Search for the cell housing the specified text and yield its [X, Y] center coordinate. 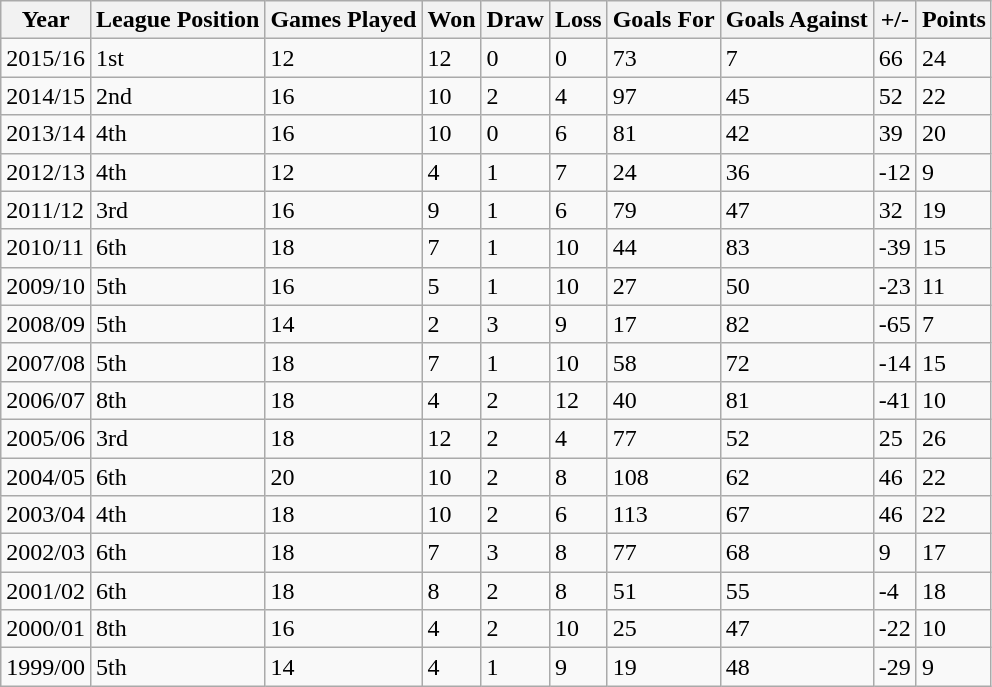
2007/08 [46, 362]
Goals For [664, 20]
Goals Against [796, 20]
2008/09 [46, 324]
2nd [177, 96]
26 [954, 438]
42 [796, 134]
2003/04 [46, 515]
58 [664, 362]
Draw [515, 20]
+/- [894, 20]
2004/05 [46, 477]
50 [796, 286]
Won [452, 20]
113 [664, 515]
97 [664, 96]
2002/03 [46, 553]
68 [796, 553]
-65 [894, 324]
Loss [578, 20]
2010/11 [46, 248]
2000/01 [46, 629]
2001/02 [46, 591]
11 [954, 286]
48 [796, 667]
27 [664, 286]
51 [664, 591]
-39 [894, 248]
2014/15 [46, 96]
82 [796, 324]
-4 [894, 591]
39 [894, 134]
2011/12 [46, 210]
2006/07 [46, 400]
1st [177, 58]
-22 [894, 629]
League Position [177, 20]
72 [796, 362]
2013/14 [46, 134]
Year [46, 20]
-14 [894, 362]
36 [796, 172]
73 [664, 58]
83 [796, 248]
55 [796, 591]
2012/13 [46, 172]
-41 [894, 400]
62 [796, 477]
-29 [894, 667]
1999/00 [46, 667]
32 [894, 210]
-12 [894, 172]
Games Played [344, 20]
-23 [894, 286]
40 [664, 400]
79 [664, 210]
2005/06 [46, 438]
44 [664, 248]
2015/16 [46, 58]
5 [452, 286]
Points [954, 20]
108 [664, 477]
67 [796, 515]
66 [894, 58]
45 [796, 96]
2009/10 [46, 286]
